Identify which cell holds the provided text, then report its [x, y] central coordinate. 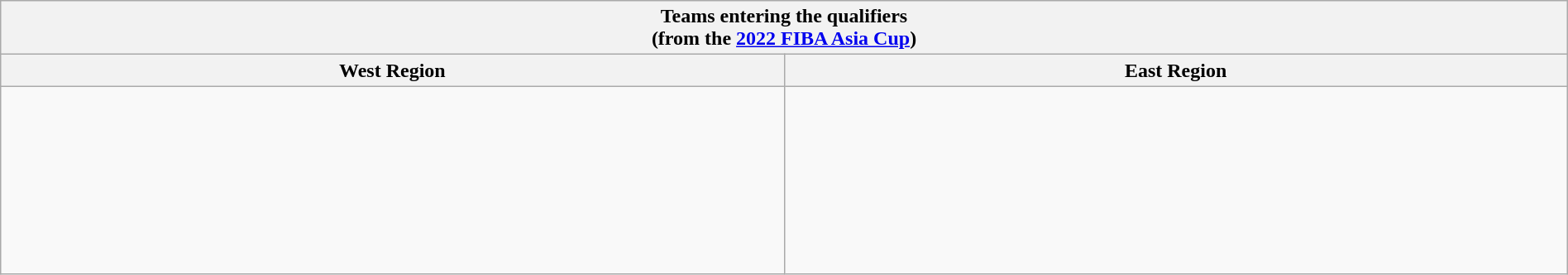
West Region [392, 70]
Teams entering the qualifiers(from the 2022 FIBA Asia Cup) [784, 28]
East Region [1176, 70]
